Determine the (X, Y) coordinate at the center of the cell enclosing the given text.  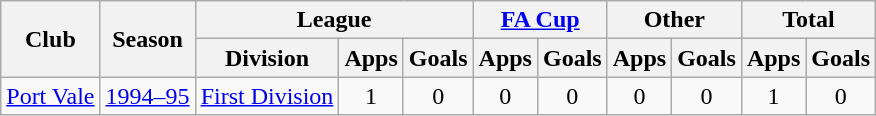
Division (267, 58)
First Division (267, 96)
Club (50, 39)
League (334, 20)
FA Cup (540, 20)
Other (674, 20)
Season (148, 39)
Port Vale (50, 96)
1994–95 (148, 96)
Total (808, 20)
